Pinpoint the cell where the given text exists, returning its [x, y] midpoint coordinate. 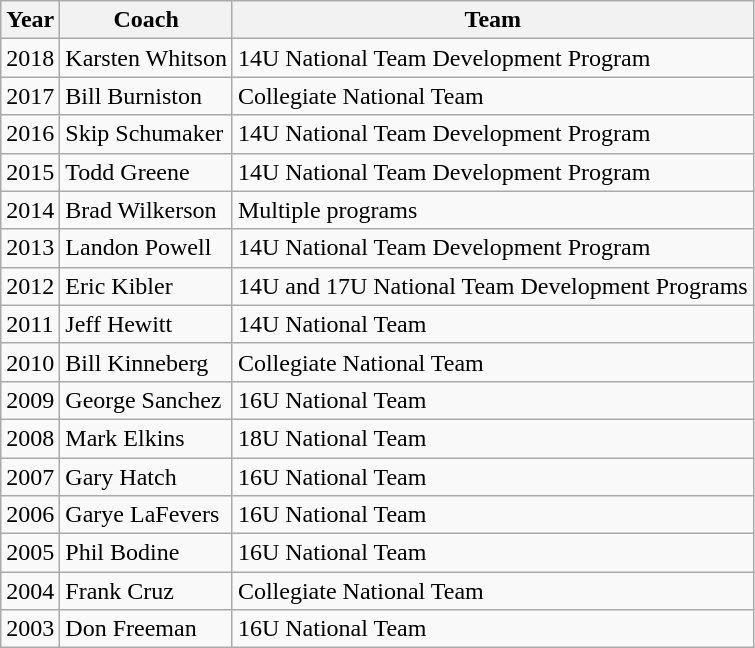
Skip Schumaker [146, 134]
Brad Wilkerson [146, 210]
2012 [30, 286]
2009 [30, 400]
2005 [30, 553]
Coach [146, 20]
Gary Hatch [146, 477]
14U and 17U National Team Development Programs [492, 286]
Garye LaFevers [146, 515]
Jeff Hewitt [146, 324]
14U National Team [492, 324]
2013 [30, 248]
2003 [30, 629]
18U National Team [492, 438]
2011 [30, 324]
2014 [30, 210]
Don Freeman [146, 629]
2007 [30, 477]
Todd Greene [146, 172]
2004 [30, 591]
2016 [30, 134]
Bill Kinneberg [146, 362]
Bill Burniston [146, 96]
Phil Bodine [146, 553]
2006 [30, 515]
2017 [30, 96]
Frank Cruz [146, 591]
Karsten Whitson [146, 58]
2015 [30, 172]
Year [30, 20]
2008 [30, 438]
Multiple programs [492, 210]
George Sanchez [146, 400]
Landon Powell [146, 248]
Eric Kibler [146, 286]
Team [492, 20]
Mark Elkins [146, 438]
2018 [30, 58]
2010 [30, 362]
